Extract the (x, y) coordinate from the center of the cell holding the provided text.  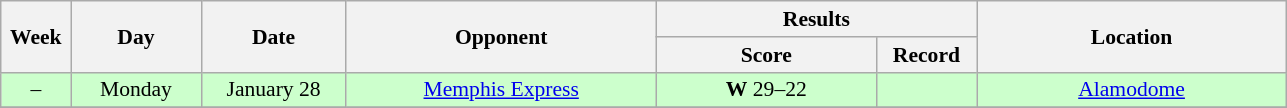
Week (36, 36)
Monday (136, 90)
Alamodome (1131, 90)
– (36, 90)
Score (766, 55)
Opponent (501, 36)
Date (274, 36)
Location (1131, 36)
Day (136, 36)
Memphis Express (501, 90)
Results (816, 19)
January 28 (274, 90)
W 29–22 (766, 90)
Record (926, 55)
